Return (x, y) of the center of cell containing provided text 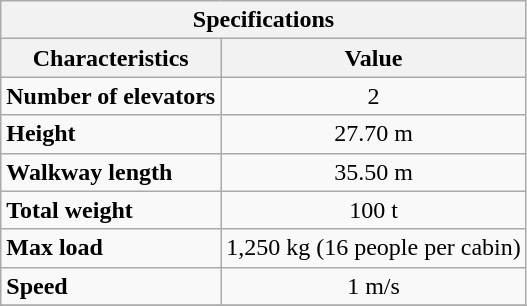
Speed (111, 286)
Height (111, 134)
Number of elevators (111, 96)
2 (374, 96)
Max load (111, 248)
Value (374, 58)
100 t (374, 210)
1,250 kg (16 people per cabin) (374, 248)
27.70 m (374, 134)
Characteristics (111, 58)
Specifications (264, 20)
1 m/s (374, 286)
35.50 m (374, 172)
Walkway length (111, 172)
Total weight (111, 210)
